Determine the (X, Y) coordinate at the center of the cell enclosing the given text.  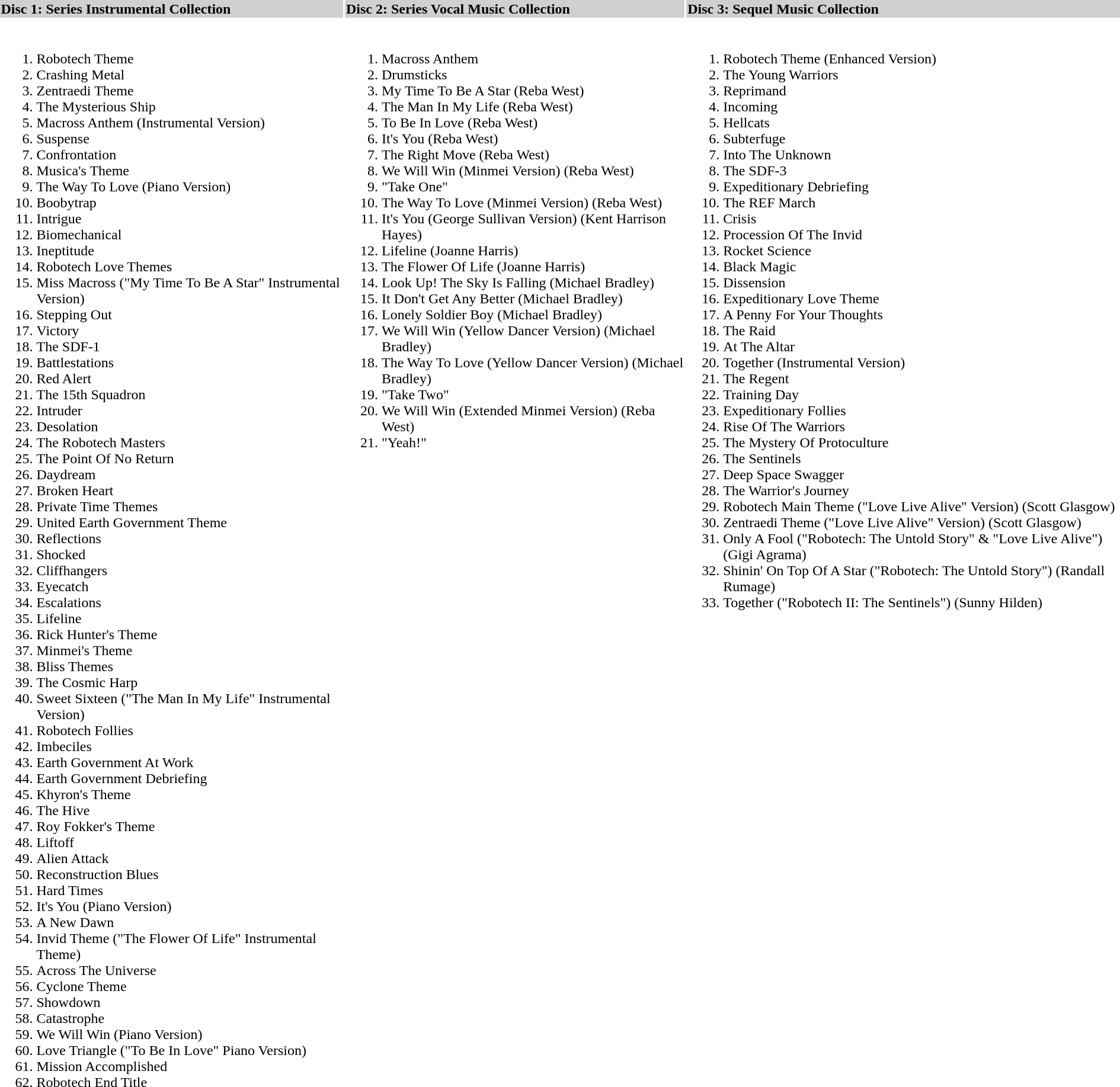
Disc 1: Series Instrumental Collection (172, 9)
Disc 2: Series Vocal Music Collection (514, 9)
Disc 3: Sequel Music Collection (903, 9)
